Find where the given text appears and provide that cell's center as (X, Y) coordinate. 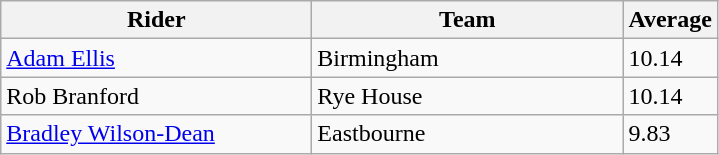
9.83 (670, 134)
Rob Branford (156, 96)
Rider (156, 20)
Adam Ellis (156, 58)
Eastbourne (468, 134)
Average (670, 20)
Bradley Wilson-Dean (156, 134)
Team (468, 20)
Rye House (468, 96)
Birmingham (468, 58)
